Extract the [X, Y] coordinate from the center of the cell holding the provided text.  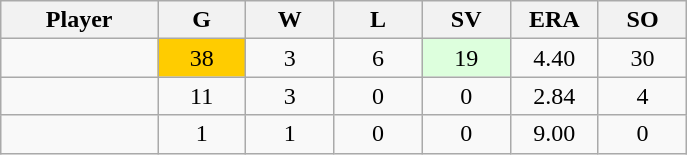
L [378, 20]
G [202, 20]
19 [466, 58]
Player [80, 20]
4.40 [554, 58]
38 [202, 58]
11 [202, 96]
SO [642, 20]
2.84 [554, 96]
4 [642, 96]
30 [642, 58]
6 [378, 58]
ERA [554, 20]
W [290, 20]
9.00 [554, 134]
SV [466, 20]
